Detect which cell encompasses the target text, then output its (X, Y) center coordinate. 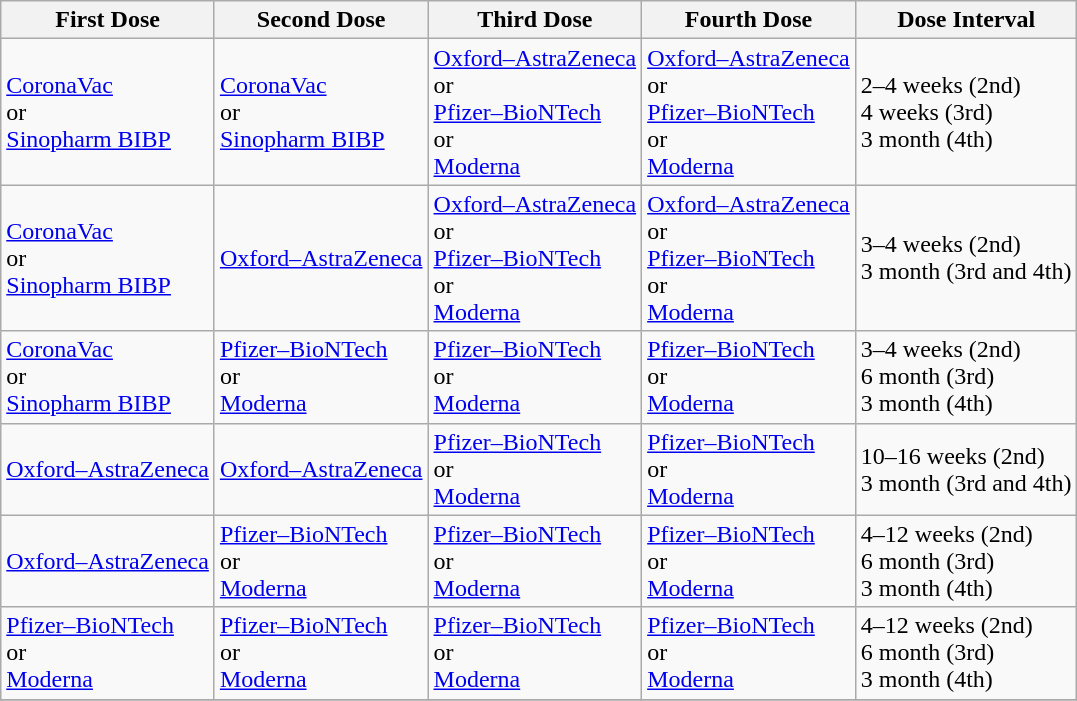
Third Dose (535, 20)
Second Dose (321, 20)
3–4 weeks (2nd)3 month (3rd and 4th) (966, 258)
2–4 weeks (2nd)4 weeks (3rd)3 month (4th) (966, 112)
Dose Interval (966, 20)
10–16 weeks (2nd)3 month (3rd and 4th) (966, 469)
Fourth Dose (749, 20)
First Dose (108, 20)
3–4 weeks (2nd)6 month (3rd)3 month (4th) (966, 377)
